For the text-containing cell, return its midpoint in (x, y) coordinate format. 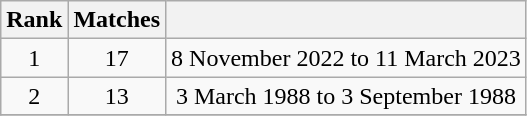
13 (117, 96)
Rank (34, 20)
Matches (117, 20)
3 March 1988 to 3 September 1988 (346, 96)
17 (117, 58)
1 (34, 58)
2 (34, 96)
8 November 2022 to 11 March 2023 (346, 58)
